Pinpoint the cell where the given text exists, returning its [x, y] midpoint coordinate. 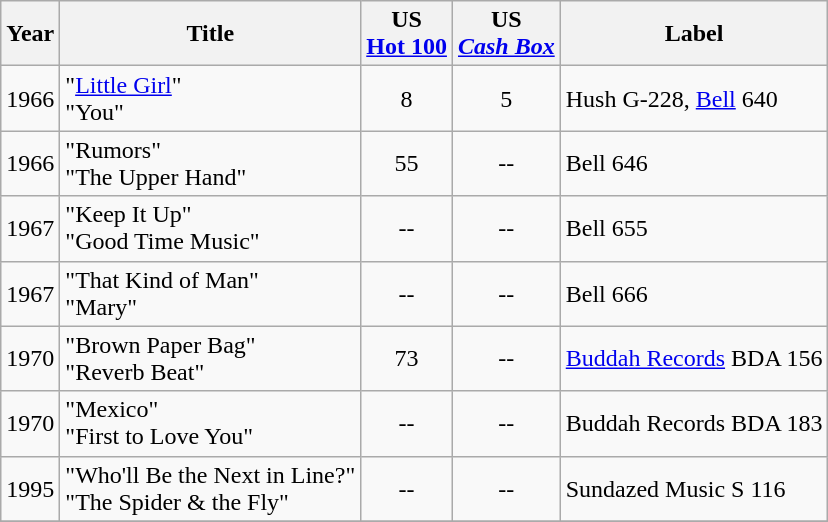
"Brown Paper Bag""Reverb Beat" [210, 358]
Bell 646 [694, 164]
5 [506, 98]
Title [210, 34]
73 [407, 358]
Year [30, 34]
"Rumors""The Upper Hand" [210, 164]
1995 [30, 488]
Buddah Records BDA 183 [694, 424]
8 [407, 98]
"Who'll Be the Next in Line?""The Spider & the Fly" [210, 488]
Sundazed Music S 116 [694, 488]
"That Kind of Man""Mary" [210, 294]
"Mexico""First to Love You" [210, 424]
55 [407, 164]
Hush G-228, Bell 640 [694, 98]
Buddah Records BDA 156 [694, 358]
US Cash Box [506, 34]
Label [694, 34]
US Hot 100 [407, 34]
Bell 666 [694, 294]
"Keep It Up""Good Time Music" [210, 228]
Bell 655 [694, 228]
"Little Girl""You" [210, 98]
